Find where the given text appears and provide that cell's center as [X, Y] coordinate. 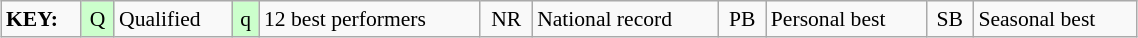
SB [950, 19]
Seasonal best [1055, 19]
National record [626, 19]
Personal best [846, 19]
Qualified [173, 19]
KEY: [41, 19]
NR [506, 19]
12 best performers [370, 19]
q [246, 19]
Q [98, 19]
PB [742, 19]
